Pinpoint the cell where the given text exists, returning its (x, y) midpoint coordinate. 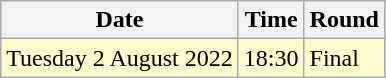
Date (120, 20)
Final (344, 58)
Round (344, 20)
Time (271, 20)
Tuesday 2 August 2022 (120, 58)
18:30 (271, 58)
